Locate the cell with the specified text and output its [X, Y] center coordinate. 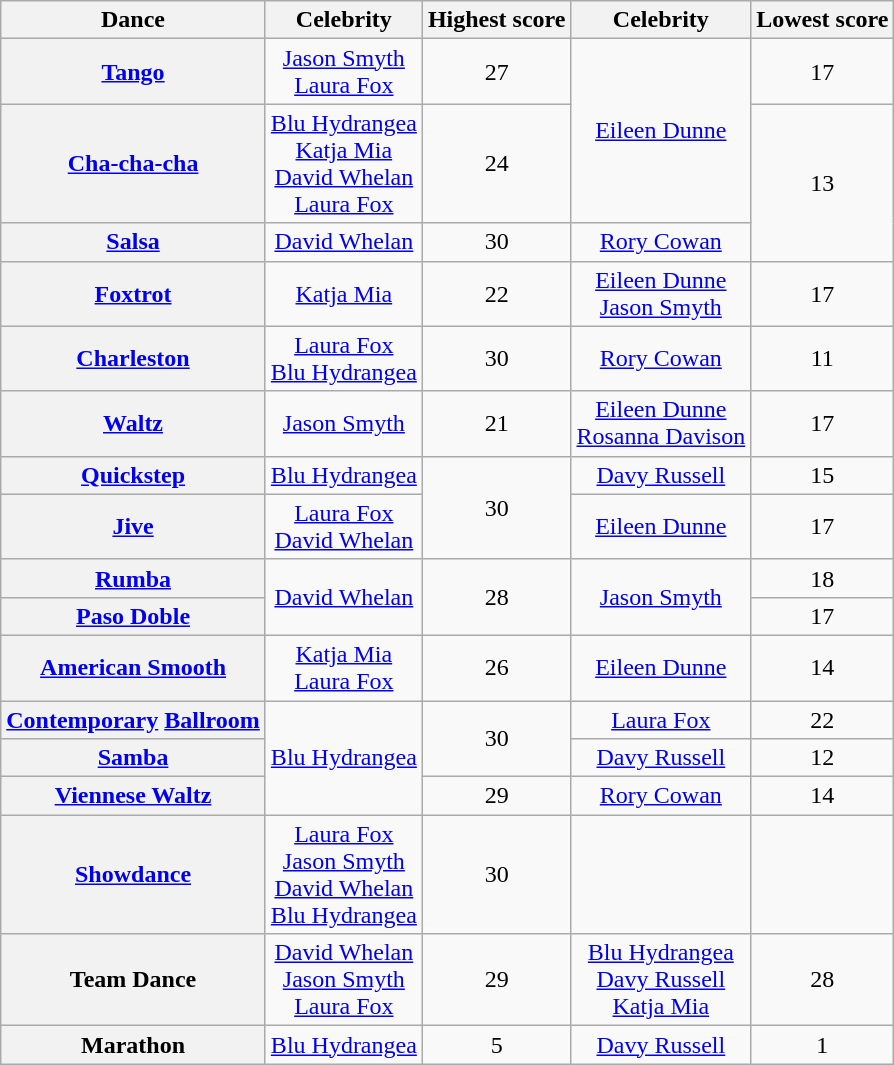
21 [496, 424]
15 [822, 475]
American Smooth [134, 668]
Dance [134, 20]
Eileen DunneJason Smyth [661, 294]
5 [496, 1045]
Laura FoxBlu Hydrangea [344, 358]
Quickstep [134, 475]
Marathon [134, 1045]
Waltz [134, 424]
Laura Fox [661, 719]
Blu HydrangeaDavy RussellKatja Mia [661, 980]
Laura FoxJason SmythDavid WhelanBlu Hydrangea [344, 874]
Tango [134, 72]
Highest score [496, 20]
Eileen DunneRosanna Davison [661, 424]
Contemporary Ballroom [134, 719]
18 [822, 578]
Cha-cha-cha [134, 164]
Blu HydrangeaKatja MiaDavid WhelanLaura Fox [344, 164]
Samba [134, 758]
Foxtrot [134, 294]
27 [496, 72]
Paso Doble [134, 616]
Salsa [134, 242]
Katja MiaLaura Fox [344, 668]
David WhelanJason SmythLaura Fox [344, 980]
1 [822, 1045]
Rumba [134, 578]
Katja Mia [344, 294]
Jive [134, 526]
11 [822, 358]
12 [822, 758]
Team Dance [134, 980]
Charleston [134, 358]
Showdance [134, 874]
26 [496, 668]
24 [496, 164]
Lowest score [822, 20]
13 [822, 182]
Jason SmythLaura Fox [344, 72]
Viennese Waltz [134, 796]
Laura FoxDavid Whelan [344, 526]
